Return [x, y] of the center of cell containing provided text 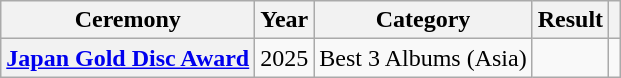
Best 3 Albums (Asia) [423, 58]
Year [284, 20]
2025 [284, 58]
Result [570, 20]
Category [423, 20]
Japan Gold Disc Award [128, 58]
Ceremony [128, 20]
